Provide the [x, y] coordinate of the cell's center where the given text is located.  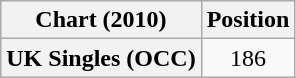
Position [248, 20]
UK Singles (OCC) [101, 58]
Chart (2010) [101, 20]
186 [248, 58]
